Return the (X, Y) coordinate for the center point of the cell that contains the specified text.  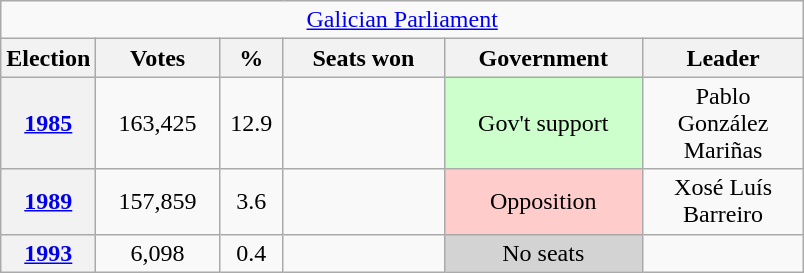
Leader (724, 58)
0.4 (251, 253)
3.6 (251, 202)
Government (544, 58)
157,859 (158, 202)
Pablo González Mariñas (724, 123)
Gov't support (544, 123)
No seats (544, 253)
1993 (48, 253)
12.9 (251, 123)
163,425 (158, 123)
Election (48, 58)
Galician Parliament (402, 20)
1985 (48, 123)
6,098 (158, 253)
1989 (48, 202)
Opposition (544, 202)
Xosé Luís Barreiro (724, 202)
Seats won (364, 58)
Votes (158, 58)
% (251, 58)
